Pinpoint the cell where the given text exists, returning its (X, Y) midpoint coordinate. 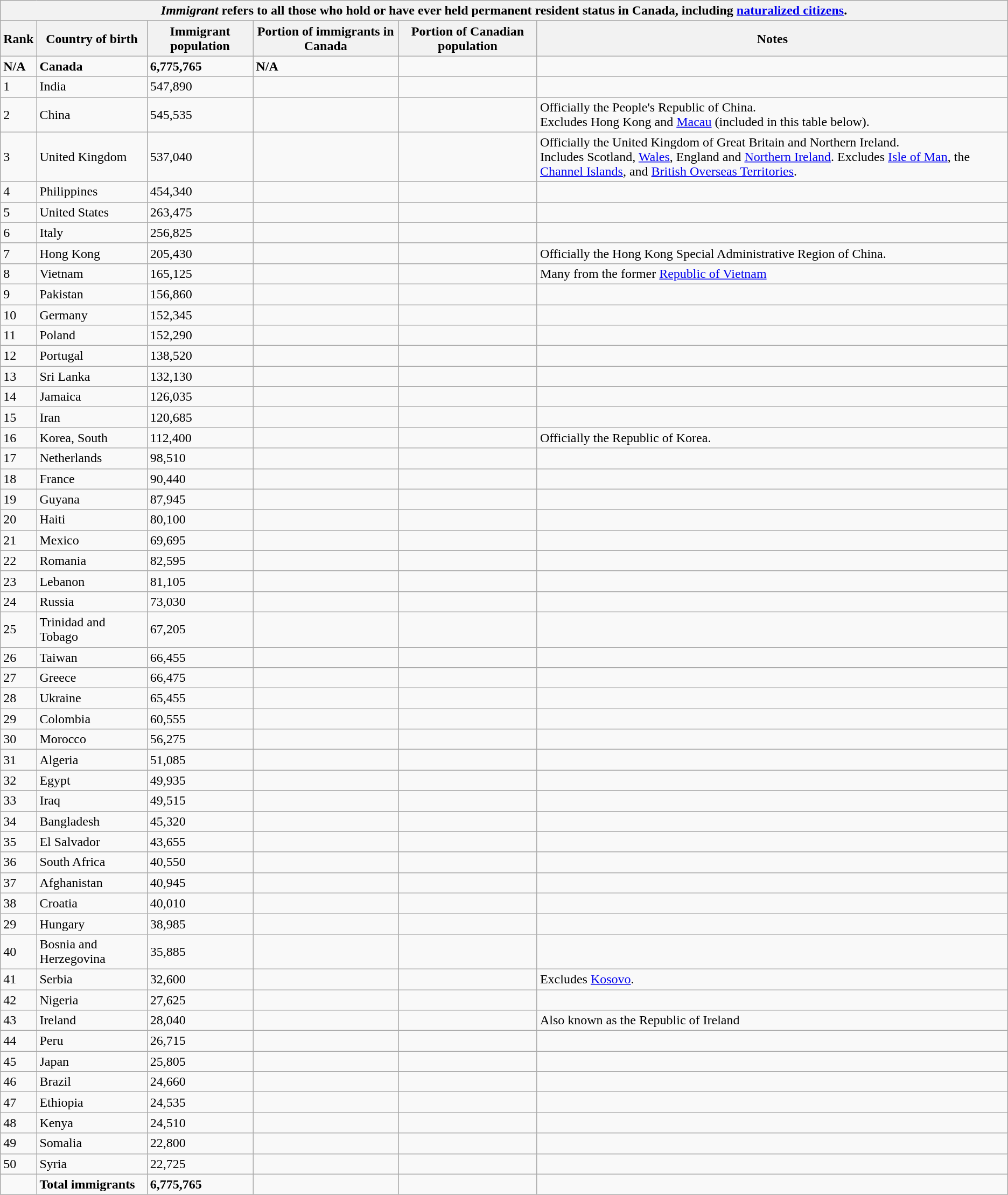
56,275 (200, 739)
132,130 (200, 376)
Taiwan (92, 658)
Netherlands (92, 458)
Serbia (92, 979)
81,105 (200, 581)
15 (18, 417)
60,555 (200, 719)
37 (18, 883)
48 (18, 1123)
11 (18, 336)
30 (18, 739)
12 (18, 356)
Italy (92, 233)
38 (18, 903)
263,475 (200, 212)
51,085 (200, 760)
7 (18, 253)
32 (18, 780)
165,125 (200, 274)
14 (18, 397)
Pakistan (92, 294)
17 (18, 458)
Poland (92, 336)
Germany (92, 315)
65,455 (200, 698)
42 (18, 1000)
26 (18, 658)
Officially the Hong Kong Special Administrative Region of China. (772, 253)
43 (18, 1021)
Japan (92, 1061)
24,510 (200, 1123)
40,010 (200, 903)
Officially the Republic of Korea. (772, 438)
Portion of Canadian population (468, 39)
33 (18, 801)
Canada (92, 66)
Greece (92, 678)
Russia (92, 602)
Lebanon (92, 581)
454,340 (200, 192)
Egypt (92, 780)
22,725 (200, 1164)
47 (18, 1102)
22,800 (200, 1143)
67,205 (200, 629)
20 (18, 520)
27,625 (200, 1000)
19 (18, 499)
2 (18, 114)
Syria (92, 1164)
3 (18, 157)
Afghanistan (92, 883)
46 (18, 1082)
23 (18, 581)
Jamaica (92, 397)
1 (18, 87)
16 (18, 438)
152,290 (200, 336)
49,515 (200, 801)
545,535 (200, 114)
49 (18, 1143)
Kenya (92, 1123)
44 (18, 1041)
40 (18, 951)
Many from the former Republic of Vietnam (772, 274)
49,935 (200, 780)
152,345 (200, 315)
Colombia (92, 719)
Ethiopia (92, 1102)
Peru (92, 1041)
156,860 (200, 294)
22 (18, 561)
112,400 (200, 438)
10 (18, 315)
21 (18, 540)
13 (18, 376)
Bosnia and Herzegovina (92, 951)
66,455 (200, 658)
24,535 (200, 1102)
China (92, 114)
9 (18, 294)
120,685 (200, 417)
India (92, 87)
Rank (18, 39)
98,510 (200, 458)
Portugal (92, 356)
Hong Kong (92, 253)
43,655 (200, 842)
Iraq (92, 801)
66,475 (200, 678)
547,890 (200, 87)
Also known as the Republic of Ireland (772, 1021)
80,100 (200, 520)
82,595 (200, 561)
138,520 (200, 356)
Romania (92, 561)
El Salvador (92, 842)
8 (18, 274)
Morocco (92, 739)
34 (18, 821)
45 (18, 1061)
45,320 (200, 821)
205,430 (200, 253)
France (92, 479)
Haiti (92, 520)
Brazil (92, 1082)
Vietnam (92, 274)
31 (18, 760)
United Kingdom (92, 157)
87,945 (200, 499)
Korea, South (92, 438)
35 (18, 842)
24 (18, 602)
4 (18, 192)
Total immigrants (92, 1184)
Nigeria (92, 1000)
Sri Lanka (92, 376)
90,440 (200, 479)
Immigrant population (200, 39)
Officially the People's Republic of China.Excludes Hong Kong and Macau (included in this table below). (772, 114)
Philippines (92, 192)
256,825 (200, 233)
537,040 (200, 157)
Country of birth (92, 39)
50 (18, 1164)
27 (18, 678)
28 (18, 698)
32,600 (200, 979)
40,945 (200, 883)
28,040 (200, 1021)
Excludes Kosovo. (772, 979)
5 (18, 212)
Trinidad and Tobago (92, 629)
Immigrant refers to all those who hold or have ever held permanent resident status in Canada, including naturalized citizens. (504, 11)
Guyana (92, 499)
35,885 (200, 951)
Somalia (92, 1143)
Iran (92, 417)
24,660 (200, 1082)
18 (18, 479)
126,035 (200, 397)
26,715 (200, 1041)
Portion of immigrants in Canada (326, 39)
Croatia (92, 903)
41 (18, 979)
25,805 (200, 1061)
36 (18, 862)
Hungary (92, 924)
38,985 (200, 924)
69,695 (200, 540)
40,550 (200, 862)
6 (18, 233)
United States (92, 212)
25 (18, 629)
South Africa (92, 862)
Algeria (92, 760)
Mexico (92, 540)
Bangladesh (92, 821)
Ireland (92, 1021)
Ukraine (92, 698)
73,030 (200, 602)
Notes (772, 39)
